Detect which cell encompasses the target text, then output its [x, y] center coordinate. 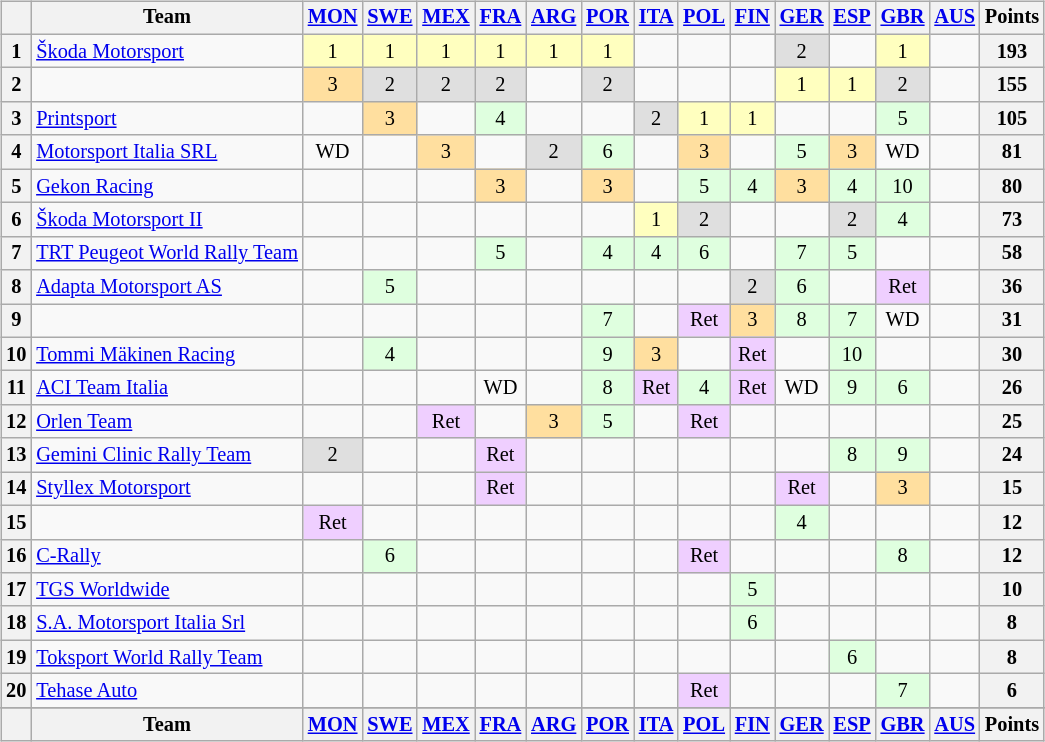
Gemini Clinic Rally Team [167, 455]
30 [1012, 354]
19 [16, 657]
Styllex Motorsport [167, 489]
11 [16, 388]
TRT Peugeot World Rally Team [167, 253]
Škoda Motorsport II [167, 220]
S.A. Motorsport Italia Srl [167, 623]
193 [1012, 51]
31 [1012, 321]
58 [1012, 253]
18 [16, 623]
80 [1012, 186]
14 [16, 489]
17 [16, 590]
Toksport World Rally Team [167, 657]
Motorsport Italia SRL [167, 152]
73 [1012, 220]
81 [1012, 152]
C-Rally [167, 556]
16 [16, 556]
Adapta Motorsport AS [167, 287]
24 [1012, 455]
20 [16, 691]
Tommi Mäkinen Racing [167, 354]
Tehase Auto [167, 691]
TGS Worldwide [167, 590]
155 [1012, 85]
105 [1012, 119]
26 [1012, 388]
13 [16, 455]
Orlen Team [167, 422]
25 [1012, 422]
ACI Team Italia [167, 388]
36 [1012, 287]
Printsport [167, 119]
Gekon Racing [167, 186]
Škoda Motorsport [167, 51]
